Find where the given text appears and provide that cell's center as (x, y) coordinate. 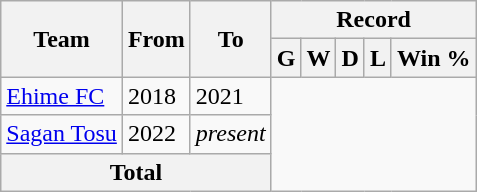
Team (62, 39)
Win % (434, 58)
G (286, 58)
D (350, 58)
2022 (156, 134)
2018 (156, 96)
Record (374, 20)
2021 (230, 96)
present (230, 134)
L (378, 58)
To (230, 39)
From (156, 39)
Sagan Tosu (62, 134)
Total (136, 172)
W (318, 58)
Ehime FC (62, 96)
